Scan for the cell matching the given text and deliver its [X, Y] coordinate at center. 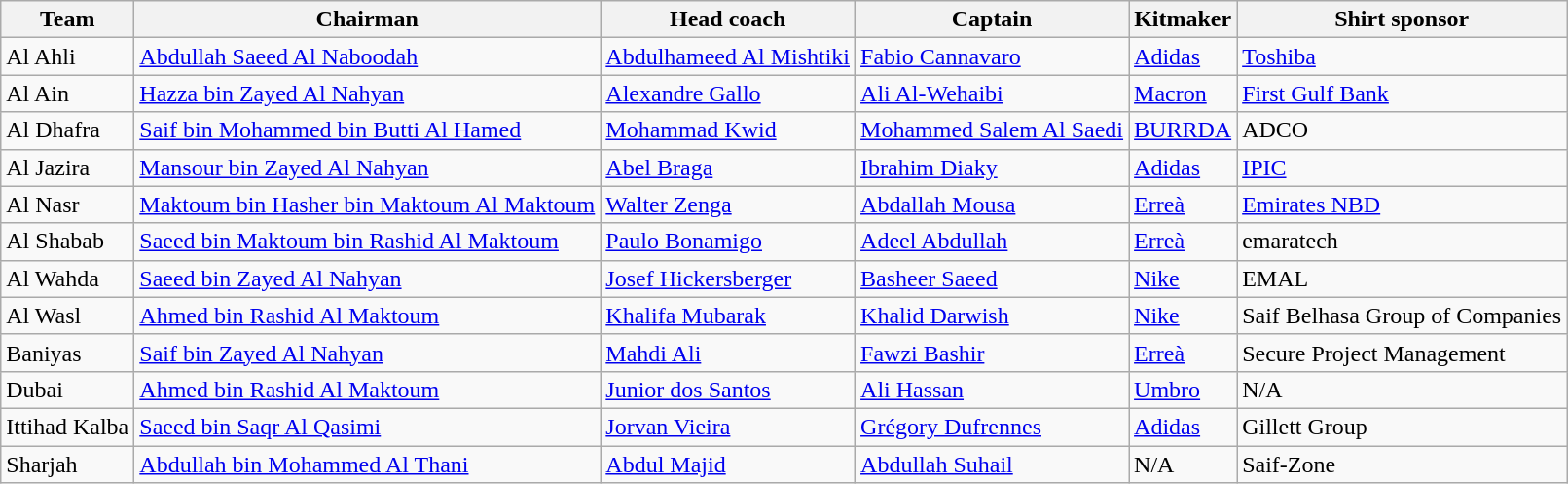
Josef Hickersberger [728, 279]
Chairman [368, 19]
Abdul Majid [728, 465]
Al Ain [68, 93]
Kitmaker [1184, 19]
Saif bin Zayed Al Nahyan [368, 353]
EMAL [1402, 279]
Team [68, 19]
Paulo Bonamigo [728, 242]
ADCO [1402, 130]
Al Nasr [68, 205]
Fabio Cannavaro [993, 56]
First Gulf Bank [1402, 93]
IPIC [1402, 168]
Abdullah bin Mohammed Al Thani [368, 465]
Walter Zenga [728, 205]
Ibrahim Diaky [993, 168]
Maktoum bin Hasher bin Maktoum Al Maktoum [368, 205]
Emirates NBD [1402, 205]
Abdallah Mousa [993, 205]
Mansour bin Zayed Al Nahyan [368, 168]
Shirt sponsor [1402, 19]
Khalifa Mubarak [728, 316]
BURRDA [1184, 130]
Abdulhameed Al Mishtiki [728, 56]
emaratech [1402, 242]
Al Wasl [68, 316]
Al Ahli [68, 56]
Fawzi Bashir [993, 353]
Al Shabab [68, 242]
Ali Al-Wehaibi [993, 93]
Abdullah Saeed Al Naboodah [368, 56]
Mohammed Salem Al Saedi [993, 130]
Basheer Saeed [993, 279]
Saeed bin Zayed Al Nahyan [368, 279]
Captain [993, 19]
Saeed bin Maktoum bin Rashid Al Maktoum [368, 242]
Saif Belhasa Group of Companies [1402, 316]
Hazza bin Zayed Al Nahyan [368, 93]
Junior dos Santos [728, 390]
Secure Project Management [1402, 353]
Macron [1184, 93]
Umbro [1184, 390]
Al Dhafra [68, 130]
Khalid Darwish [993, 316]
Head coach [728, 19]
Abel Braga [728, 168]
Adeel Abdullah [993, 242]
Saeed bin Saqr Al Qasimi [368, 427]
Grégory Dufrennes [993, 427]
Sharjah [68, 465]
Alexandre Gallo [728, 93]
Mahdi Ali [728, 353]
Baniyas [68, 353]
Gillett Group [1402, 427]
Jorvan Vieira [728, 427]
Al Jazira [68, 168]
Toshiba [1402, 56]
Dubai [68, 390]
Mohammad Kwid [728, 130]
Saif-Zone [1402, 465]
Ali Hassan [993, 390]
Abdullah Suhail [993, 465]
Al Wahda [68, 279]
Saif bin Mohammed bin Butti Al Hamed [368, 130]
Ittihad Kalba [68, 427]
